Return the (X, Y) coordinate for the center point of the cell that contains the specified text.  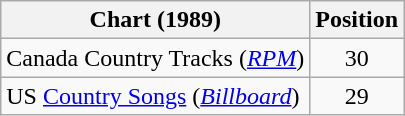
30 (357, 58)
Position (357, 20)
Chart (1989) (156, 20)
US Country Songs (Billboard) (156, 96)
29 (357, 96)
Canada Country Tracks (RPM) (156, 58)
